Pinpoint the cell where the given text exists, returning its [X, Y] midpoint coordinate. 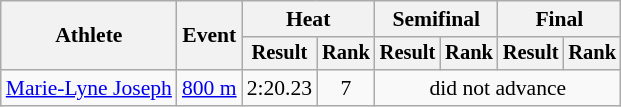
Heat [308, 19]
Semifinal [436, 19]
2:20.23 [280, 88]
Event [210, 36]
Athlete [89, 36]
800 m [210, 88]
Final [560, 19]
7 [346, 88]
Marie-Lyne Joseph [89, 88]
did not advance [498, 88]
